From the cell containing the given text, extract its center point as (x, y) coordinate. 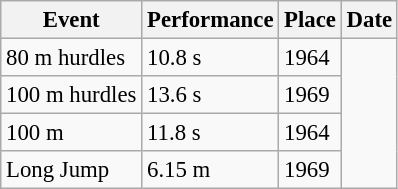
6.15 m (210, 170)
11.8 s (210, 133)
Place (310, 20)
Event (72, 20)
80 m hurdles (72, 58)
100 m hurdles (72, 95)
Date (369, 20)
Performance (210, 20)
10.8 s (210, 58)
13.6 s (210, 95)
Long Jump (72, 170)
100 m (72, 133)
